Extract the (X, Y) coordinate from the center of the cell holding the provided text.  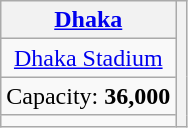
Dhaka (88, 20)
Dhaka Stadium (88, 58)
Capacity: 36,000 (88, 96)
